Return the (X, Y) coordinate for the center point of the cell that contains the specified text.  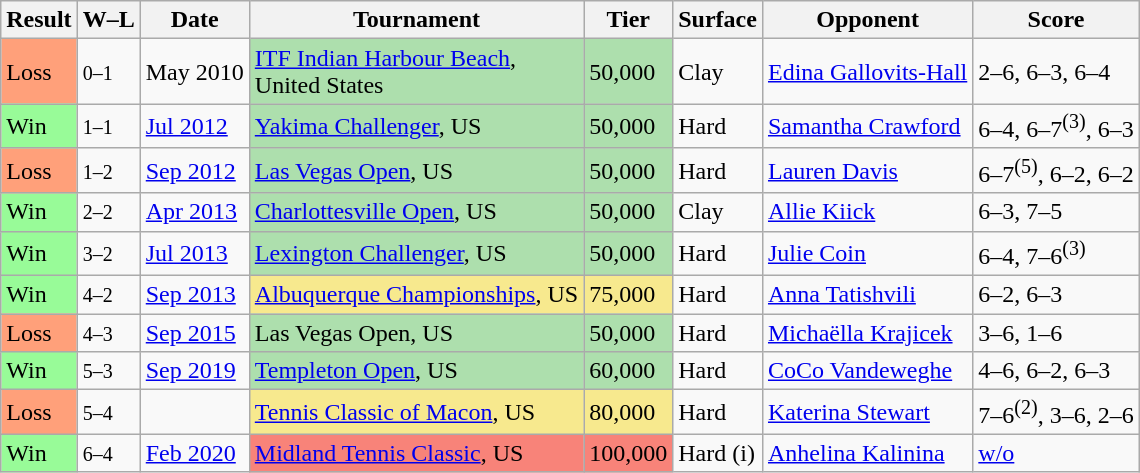
May 2010 (194, 72)
0–1 (108, 72)
Opponent (867, 20)
6–4, 6–7(3), 6–3 (1056, 126)
Midland Tennis Classic, US (416, 453)
1–1 (108, 126)
5–4 (108, 412)
Charlottesville Open, US (416, 212)
Julie Coin (867, 254)
80,000 (628, 412)
Tier (628, 20)
Sep 2015 (194, 333)
Anhelina Kalinina (867, 453)
Albuquerque Championships, US (416, 295)
Tennis Classic of Macon, US (416, 412)
CoCo Vandeweghe (867, 371)
3–6, 1–6 (1056, 333)
Jul 2012 (194, 126)
Samantha Crawford (867, 126)
Sep 2012 (194, 170)
Sep 2013 (194, 295)
Score (1056, 20)
Michaëlla Krajicek (867, 333)
ITF Indian Harbour Beach, United States (416, 72)
4–6, 6–2, 6–3 (1056, 371)
Feb 2020 (194, 453)
100,000 (628, 453)
W–L (108, 20)
Anna Tatishvili (867, 295)
Lauren Davis (867, 170)
Yakima Challenger, US (416, 126)
6–3, 7–5 (1056, 212)
3–2 (108, 254)
2–6, 6–3, 6–4 (1056, 72)
Templeton Open, US (416, 371)
60,000 (628, 371)
Hard (i) (718, 453)
5–3 (108, 371)
Katerina Stewart (867, 412)
6–4 (108, 453)
7–6(2), 3–6, 2–6 (1056, 412)
Surface (718, 20)
Sep 2019 (194, 371)
Result (39, 20)
Edina Gallovits-Hall (867, 72)
Jul 2013 (194, 254)
4–3 (108, 333)
Apr 2013 (194, 212)
6–4, 7–6(3) (1056, 254)
75,000 (628, 295)
w/o (1056, 453)
2–2 (108, 212)
1–2 (108, 170)
4–2 (108, 295)
Tournament (416, 20)
6–7(5), 6–2, 6–2 (1056, 170)
6–2, 6–3 (1056, 295)
Date (194, 20)
Allie Kiick (867, 212)
Lexington Challenger, US (416, 254)
